Identify which cell holds the provided text, then report its (x, y) central coordinate. 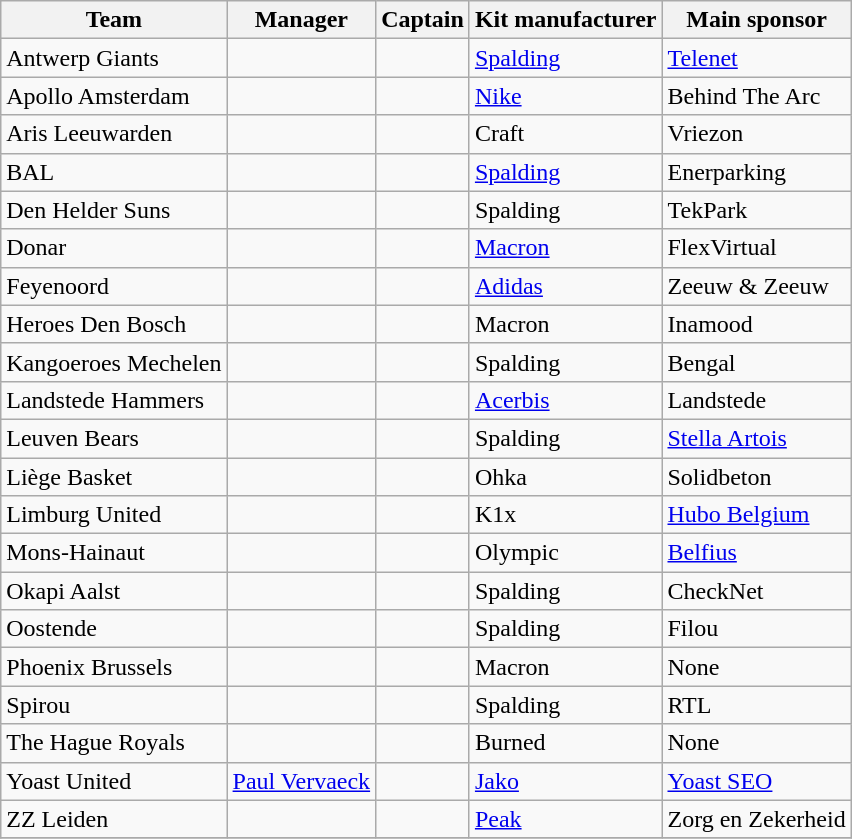
Yoast United (114, 781)
Donar (114, 248)
Manager (302, 20)
Ohka (566, 477)
Leuven Bears (114, 438)
Kit manufacturer (566, 20)
Phoenix Brussels (114, 667)
Peak (566, 819)
Inamood (756, 324)
Heroes Den Bosch (114, 324)
Bengal (756, 362)
Landstede (756, 400)
Enerparking (756, 172)
Mons-Hainaut (114, 553)
Kangoeroes Mechelen (114, 362)
Den Helder Suns (114, 210)
Stella Artois (756, 438)
Yoast SEO (756, 781)
Liège Basket (114, 477)
Acerbis (566, 400)
Adidas (566, 286)
Antwerp Giants (114, 58)
TekPark (756, 210)
Nike (566, 96)
Oostende (114, 629)
Solidbeton (756, 477)
Main sponsor (756, 20)
Aris Leeuwarden (114, 134)
K1x (566, 515)
RTL (756, 705)
Burned (566, 743)
ZZ Leiden (114, 819)
Vriezon (756, 134)
FlexVirtual (756, 248)
Jako (566, 781)
The Hague Royals (114, 743)
Behind The Arc (756, 96)
Zeeuw & Zeeuw (756, 286)
Captain (423, 20)
Hubo Belgium (756, 515)
Paul Vervaeck (302, 781)
Apollo Amsterdam (114, 96)
Filou (756, 629)
Belfius (756, 553)
Feyenoord (114, 286)
Telenet (756, 58)
Craft (566, 134)
Limburg United (114, 515)
Team (114, 20)
Landstede Hammers (114, 400)
CheckNet (756, 591)
Olympic (566, 553)
Zorg en Zekerheid (756, 819)
BAL (114, 172)
Spirou (114, 705)
Okapi Aalst (114, 591)
